Extract the (X, Y) coordinate from the center of the cell holding the provided text.  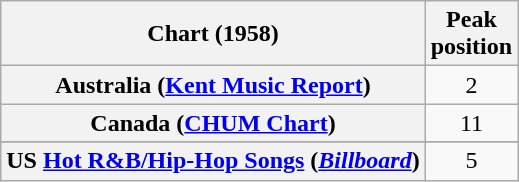
Chart (1958) (213, 34)
Canada (CHUM Chart) (213, 123)
US Hot R&B/Hip-Hop Songs (Billboard) (213, 161)
Australia (Kent Music Report) (213, 85)
11 (471, 123)
2 (471, 85)
Peakposition (471, 34)
5 (471, 161)
